From the cell containing the given text, extract its center point as (x, y) coordinate. 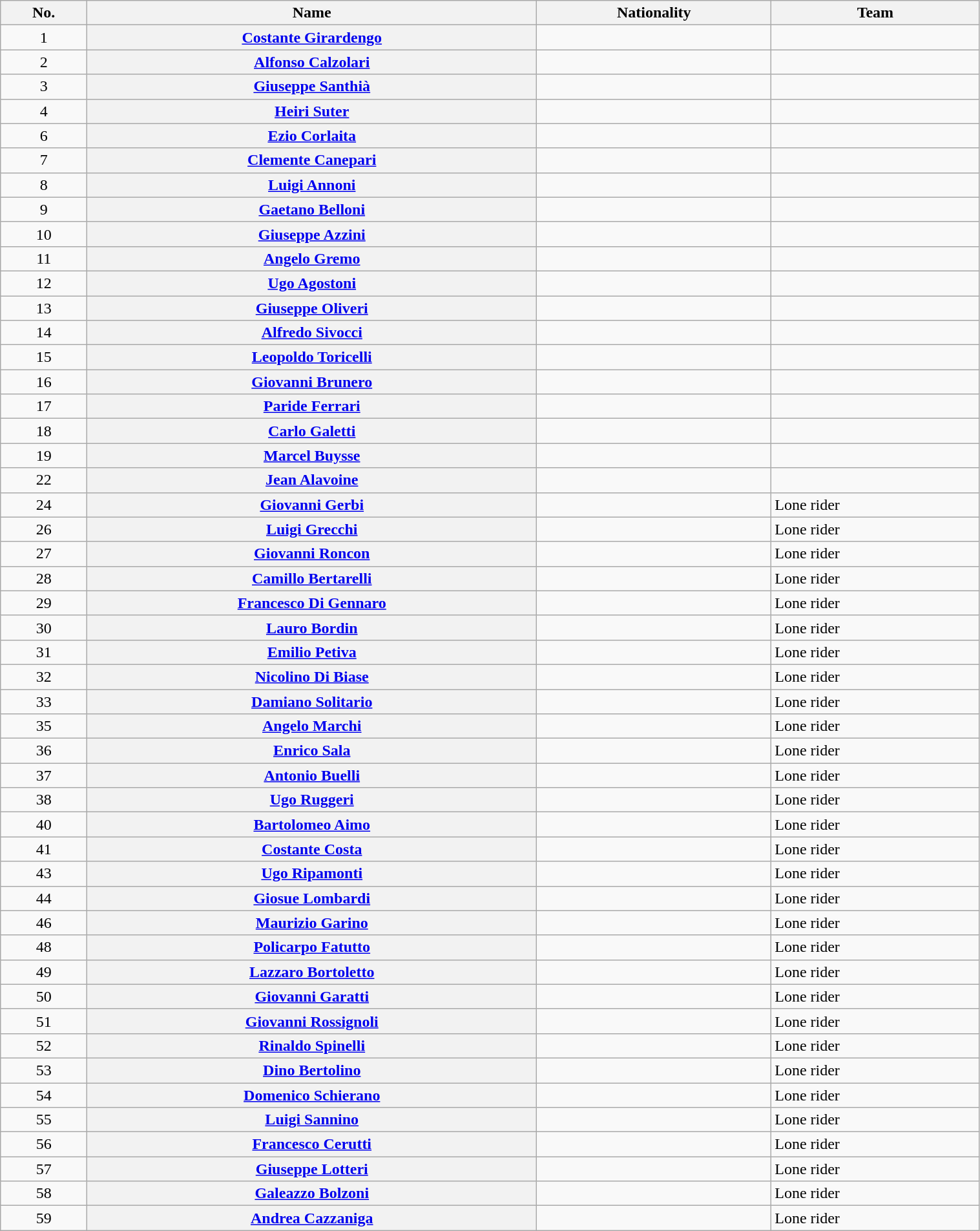
4 (44, 111)
2 (44, 62)
41 (44, 849)
28 (44, 578)
36 (44, 751)
38 (44, 800)
Gaetano Belloni (312, 209)
58 (44, 1194)
56 (44, 1144)
31 (44, 652)
Angelo Gremo (312, 258)
26 (44, 529)
32 (44, 677)
Clemente Canepari (312, 160)
7 (44, 160)
Name (312, 13)
30 (44, 627)
Rinaldo Spinelli (312, 1046)
Angelo Marchi (312, 726)
Team (875, 13)
Alfonso Calzolari (312, 62)
13 (44, 308)
Marcel Buysse (312, 456)
Luigi Annoni (312, 185)
Nicolino Di Biase (312, 677)
Giovanni Rossignoli (312, 1021)
Giuseppe Lotteri (312, 1169)
Ugo Ripamonti (312, 874)
54 (44, 1095)
40 (44, 825)
17 (44, 406)
24 (44, 505)
29 (44, 603)
50 (44, 996)
15 (44, 357)
Jean Alavoine (312, 480)
Alfredo Sivocci (312, 333)
Nationality (654, 13)
Ugo Agostoni (312, 283)
Damiano Solitario (312, 701)
Francesco Di Gennaro (312, 603)
46 (44, 923)
1 (44, 37)
10 (44, 234)
Francesco Cerutti (312, 1144)
Giovanni Brunero (312, 382)
22 (44, 480)
Giosue Lombardi (312, 898)
Costante Girardengo (312, 37)
Policarpo Fatutto (312, 947)
52 (44, 1046)
59 (44, 1218)
Luigi Grecchi (312, 529)
6 (44, 136)
Giuseppe Oliveri (312, 308)
3 (44, 87)
Giovanni Garatti (312, 996)
Enrico Sala (312, 751)
Giuseppe Santhià (312, 87)
12 (44, 283)
Luigi Sannino (312, 1120)
33 (44, 701)
Ezio Corlaita (312, 136)
Ugo Ruggeri (312, 800)
57 (44, 1169)
Leopoldo Toricelli (312, 357)
27 (44, 554)
16 (44, 382)
9 (44, 209)
55 (44, 1120)
Bartolomeo Aimo (312, 825)
Galeazzo Bolzoni (312, 1194)
Carlo Galetti (312, 431)
No. (44, 13)
Emilio Petiva (312, 652)
Antonio Buelli (312, 775)
Lazzaro Bortoletto (312, 972)
18 (44, 431)
37 (44, 775)
Heiri Suter (312, 111)
49 (44, 972)
Domenico Schierano (312, 1095)
51 (44, 1021)
Costante Costa (312, 849)
35 (44, 726)
8 (44, 185)
Giovanni Gerbi (312, 505)
11 (44, 258)
Maurizio Garino (312, 923)
Giuseppe Azzini (312, 234)
44 (44, 898)
19 (44, 456)
14 (44, 333)
Giovanni Roncon (312, 554)
48 (44, 947)
53 (44, 1070)
Andrea Cazzaniga (312, 1218)
Camillo Bertarelli (312, 578)
Lauro Bordin (312, 627)
Dino Bertolino (312, 1070)
Paride Ferrari (312, 406)
43 (44, 874)
